Find where the given text appears and provide that cell's center as [X, Y] coordinate. 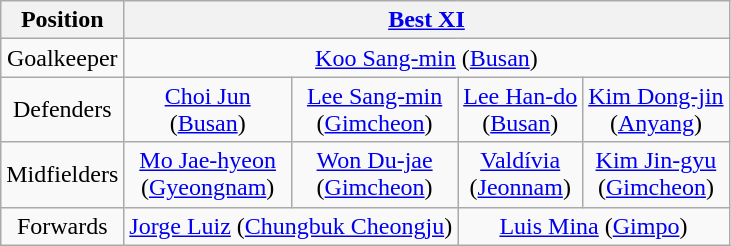
Jorge Luiz (Chungbuk Cheongju) [291, 226]
Kim Dong-jin (Anyang) [656, 110]
Kim Jin-gyu (Gimcheon) [656, 174]
Koo Sang-min (Busan) [426, 58]
Lee Sang-min (Gimcheon) [374, 110]
Position [62, 20]
Lee Han-do (Busan) [520, 110]
Defenders [62, 110]
Goalkeeper [62, 58]
Mo Jae-hyeon (Gyeongnam) [208, 174]
Best XI [426, 20]
Choi Jun (Busan) [208, 110]
Midfielders [62, 174]
Valdívia (Jeonnam) [520, 174]
Won Du-jae (Gimcheon) [374, 174]
Forwards [62, 226]
Luis Mina (Gimpo) [594, 226]
